Find where the given text appears and provide that cell's center as (X, Y) coordinate. 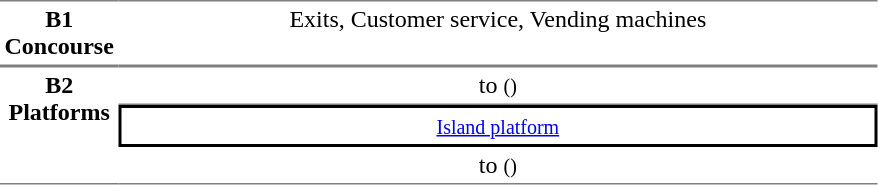
B2Platforms (59, 125)
Exits, Customer service, Vending machines (498, 33)
B1Concourse (59, 33)
Island platform (498, 126)
